Output the [x, y] coordinate of the center of the cell containing the given text.  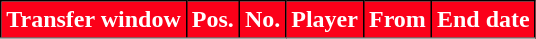
End date [483, 20]
Transfer window [94, 20]
From [397, 20]
Player [325, 20]
No. [262, 20]
Pos. [212, 20]
